Return the (x, y) coordinate for the center point of the cell that contains the specified text.  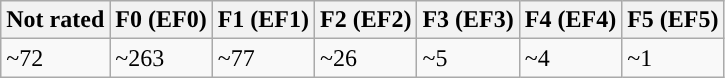
F0 (EF0) (161, 20)
F5 (EF5) (673, 20)
~77 (263, 58)
~72 (56, 58)
F1 (EF1) (263, 20)
~263 (161, 58)
F4 (EF4) (570, 20)
~4 (570, 58)
F2 (EF2) (366, 20)
~5 (468, 58)
Not rated (56, 20)
~1 (673, 58)
~26 (366, 58)
F3 (EF3) (468, 20)
